Find where the given text appears and provide that cell's center as (x, y) coordinate. 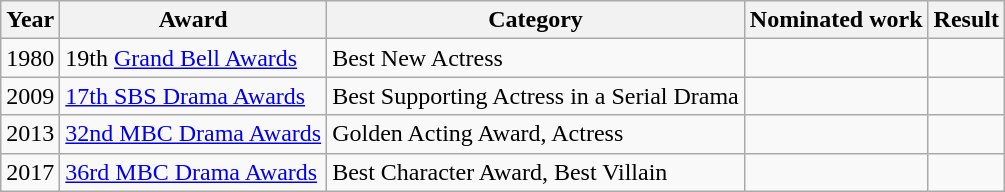
Category (536, 20)
Golden Acting Award, Actress (536, 134)
19th Grand Bell Awards (194, 58)
Best Supporting Actress in a Serial Drama (536, 96)
2017 (30, 172)
Best Character Award, Best Villain (536, 172)
36rd MBC Drama Awards (194, 172)
2013 (30, 134)
32nd MBC Drama Awards (194, 134)
Award (194, 20)
Result (966, 20)
Year (30, 20)
1980 (30, 58)
17th SBS Drama Awards (194, 96)
Nominated work (836, 20)
Best New Actress (536, 58)
2009 (30, 96)
